Search for the cell housing the specified text and yield its [x, y] center coordinate. 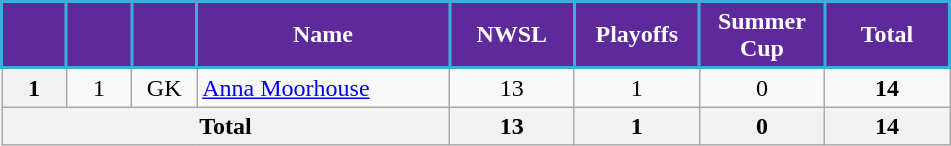
NWSL [512, 36]
Summer Cup [762, 36]
Playoffs [636, 36]
GK [164, 88]
Name [324, 36]
Anna Moorhouse [324, 88]
